Extract the [X, Y] coordinate from the center of the cell holding the provided text.  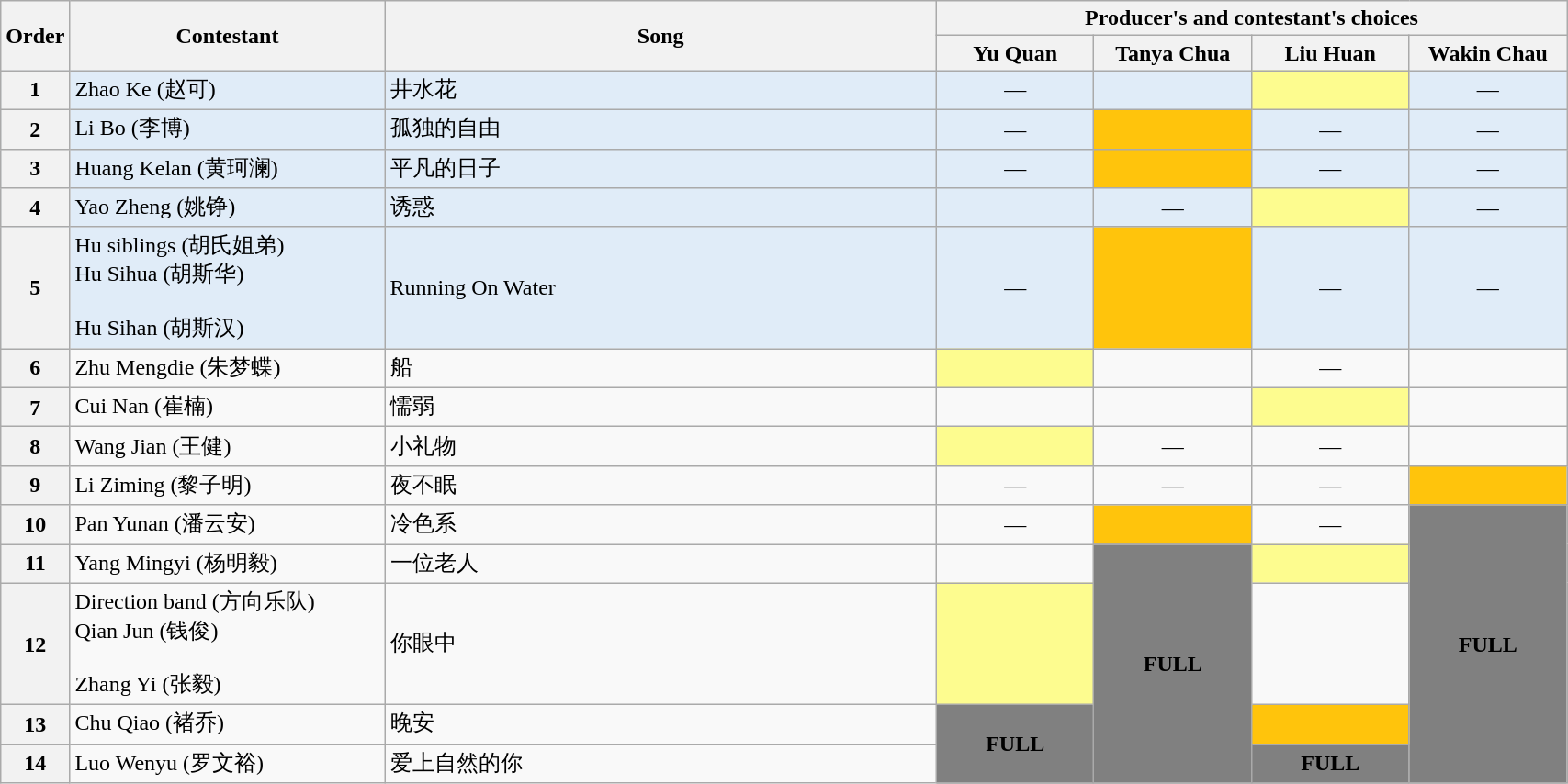
井水花 [660, 90]
11 [35, 564]
4 [35, 207]
Yao Zheng (姚铮) [228, 207]
诱惑 [660, 207]
3 [35, 169]
12 [35, 644]
船 [660, 369]
2 [35, 129]
Yu Quan [1015, 53]
一位老人 [660, 564]
Li Ziming (黎子明) [228, 485]
懦弱 [660, 408]
10 [35, 525]
Contestant [228, 36]
Li Bo (李博) [228, 129]
6 [35, 369]
Song [660, 36]
7 [35, 408]
1 [35, 90]
Pan Yunan (潘云安) [228, 525]
你眼中 [660, 644]
8 [35, 446]
冷色系 [660, 525]
Tanya Chua [1173, 53]
平凡的日子 [660, 169]
Wang Jian (王健) [228, 446]
Zhao Ke (赵可) [228, 90]
Yang Mingyi (杨明毅) [228, 564]
Luo Wenyu (罗文裕) [228, 764]
Direction band (方向乐队)Qian Jun (钱俊)Zhang Yi (张毅) [228, 644]
Hu siblings (胡氏姐弟)Hu Sihua (胡斯华)Hu Sihan (胡斯汉) [228, 288]
Producer's and contestant's choices [1251, 18]
晚安 [660, 725]
Wakin Chau [1488, 53]
孤独的自由 [660, 129]
夜不眠 [660, 485]
Zhu Mengdie (朱梦蝶) [228, 369]
小礼物 [660, 446]
Huang Kelan (黄珂澜) [228, 169]
13 [35, 725]
5 [35, 288]
14 [35, 764]
Chu Qiao (褚乔) [228, 725]
Running On Water [660, 288]
Liu Huan [1330, 53]
Cui Nan (崔楠) [228, 408]
9 [35, 485]
Order [35, 36]
爱上自然的你 [660, 764]
